Search for the cell housing the specified text and yield its (X, Y) center coordinate. 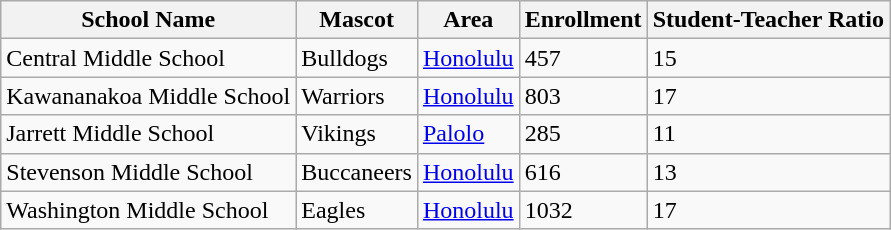
11 (768, 134)
Kawananakoa Middle School (148, 96)
Central Middle School (148, 58)
Bulldogs (357, 58)
285 (583, 134)
Enrollment (583, 20)
Area (468, 20)
Buccaneers (357, 172)
Stevenson Middle School (148, 172)
15 (768, 58)
Palolo (468, 134)
1032 (583, 210)
Student-Teacher Ratio (768, 20)
School Name (148, 20)
Washington Middle School (148, 210)
Mascot (357, 20)
803 (583, 96)
Warriors (357, 96)
Jarrett Middle School (148, 134)
457 (583, 58)
Eagles (357, 210)
13 (768, 172)
616 (583, 172)
Vikings (357, 134)
